Find where the given text appears and provide that cell's center as (X, Y) coordinate. 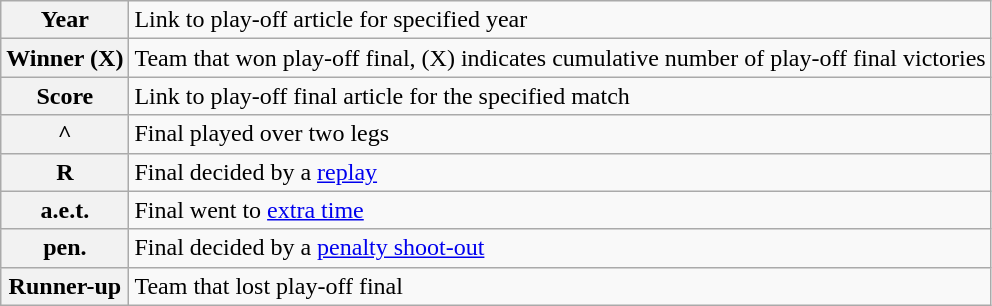
a.e.t. (65, 210)
R (65, 172)
Year (65, 20)
Team that lost play-off final (560, 286)
Score (65, 96)
Runner-up (65, 286)
Final played over two legs (560, 134)
Winner (X) (65, 58)
Final decided by a replay (560, 172)
Team that won play-off final, (X) indicates cumulative number of play-off final victories (560, 58)
Link to play-off article for specified year (560, 20)
pen. (65, 248)
Link to play-off final article for the specified match (560, 96)
Final decided by a penalty shoot-out (560, 248)
^ (65, 134)
Final went to extra time (560, 210)
